Identify which cell holds the provided text, then report its (x, y) central coordinate. 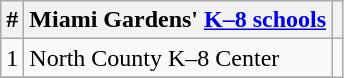
Miami Gardens' K–8 schools (178, 20)
North County K–8 Center (178, 58)
# (12, 20)
1 (12, 58)
